Scan for the cell matching the given text and deliver its (X, Y) coordinate at center. 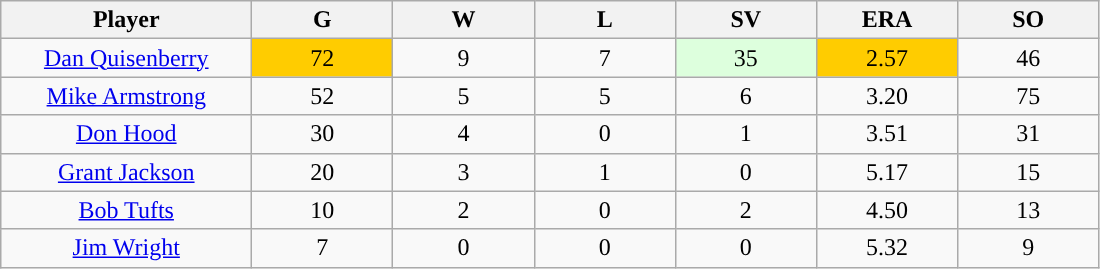
L (604, 20)
6 (746, 96)
G (322, 20)
Jim Wright (126, 248)
13 (1028, 210)
ERA (886, 20)
4 (464, 134)
3 (464, 172)
3.20 (886, 96)
31 (1028, 134)
Dan Quisenberry (126, 58)
10 (322, 210)
46 (1028, 58)
5.17 (886, 172)
Player (126, 20)
Bob Tufts (126, 210)
W (464, 20)
5.32 (886, 248)
52 (322, 96)
2.57 (886, 58)
20 (322, 172)
35 (746, 58)
SO (1028, 20)
SV (746, 20)
15 (1028, 172)
75 (1028, 96)
Don Hood (126, 134)
Grant Jackson (126, 172)
30 (322, 134)
72 (322, 58)
Mike Armstrong (126, 96)
4.50 (886, 210)
3.51 (886, 134)
